Capture the cell that displays the provided text and extract its (x, y) central coordinate. 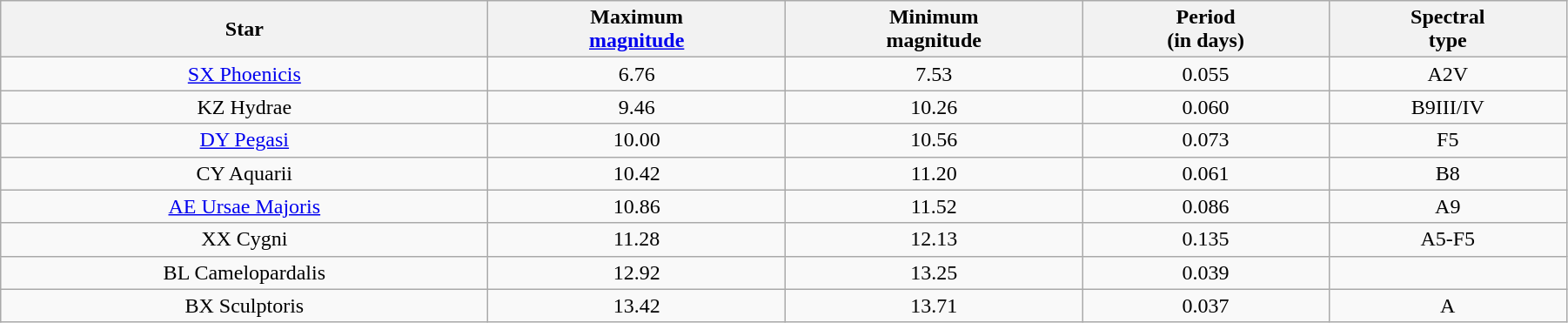
0.055 (1206, 74)
BL Camelopardalis (245, 273)
A (1448, 306)
KZ Hydrae (245, 107)
10.56 (934, 140)
11.28 (637, 239)
Period(in days) (1206, 30)
11.20 (934, 173)
0.061 (1206, 173)
Minimummagnitude (934, 30)
10.26 (934, 107)
XX Cygni (245, 239)
0.086 (1206, 206)
A2V (1448, 74)
Star (245, 30)
SX Phoenicis (245, 74)
12.92 (637, 273)
A9 (1448, 206)
0.039 (1206, 273)
0.135 (1206, 239)
CY Aquarii (245, 173)
13.71 (934, 306)
AE Ursae Majoris (245, 206)
Spectraltype (1448, 30)
10.00 (637, 140)
7.53 (934, 74)
DY Pegasi (245, 140)
BX Sculptoris (245, 306)
B8 (1448, 173)
F5 (1448, 140)
6.76 (637, 74)
Maximummagnitude (637, 30)
9.46 (637, 107)
13.42 (637, 306)
B9III/IV (1448, 107)
0.060 (1206, 107)
0.037 (1206, 306)
13.25 (934, 273)
10.86 (637, 206)
12.13 (934, 239)
0.073 (1206, 140)
A5-F5 (1448, 239)
11.52 (934, 206)
10.42 (637, 173)
